Return the (x, y) coordinate for the center point of the cell that contains the specified text.  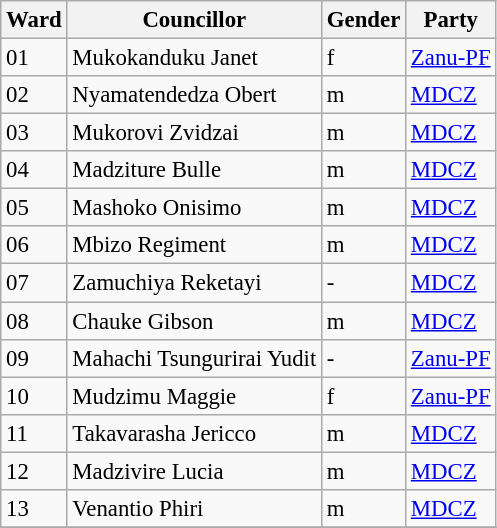
Mahachi Tsungurirai Yudit (194, 358)
Mukorovi Zvidzai (194, 133)
Councillor (194, 20)
03 (34, 133)
06 (34, 245)
07 (34, 283)
Mbizo Regiment (194, 245)
12 (34, 471)
Nyamatendedza Obert (194, 95)
Mukokanduku Janet (194, 58)
Mudzimu Maggie (194, 396)
13 (34, 509)
Gender (364, 20)
Chauke Gibson (194, 321)
Takavarasha Jericco (194, 433)
05 (34, 208)
Madziture Bulle (194, 170)
01 (34, 58)
02 (34, 95)
Madzivire Lucia (194, 471)
04 (34, 170)
Venantio Phiri (194, 509)
Party (451, 20)
Mashoko Onisimo (194, 208)
08 (34, 321)
Ward (34, 20)
09 (34, 358)
Zamuchiya Reketayi (194, 283)
10 (34, 396)
11 (34, 433)
